Search for the cell housing the specified text and yield its (x, y) center coordinate. 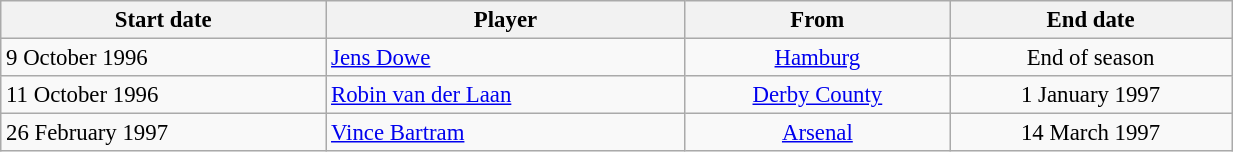
End date (1091, 20)
Player (506, 20)
End of season (1091, 58)
26 February 1997 (164, 133)
Vince Bartram (506, 133)
From (817, 20)
Robin van der Laan (506, 95)
9 October 1996 (164, 58)
Start date (164, 20)
Jens Dowe (506, 58)
1 January 1997 (1091, 95)
Arsenal (817, 133)
11 October 1996 (164, 95)
Hamburg (817, 58)
14 March 1997 (1091, 133)
Derby County (817, 95)
